Pinpoint the cell where the given text exists, returning its [x, y] midpoint coordinate. 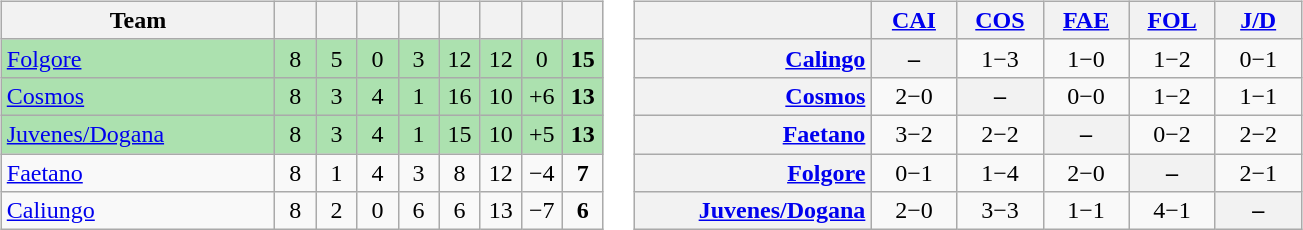
Calingo [753, 58]
5 [336, 58]
2−1 [1258, 173]
2 [336, 211]
+5 [542, 134]
7 [582, 173]
+6 [542, 96]
3−2 [914, 134]
3−3 [1000, 211]
COS [1000, 20]
0−2 [1172, 134]
FOL [1172, 20]
−4 [542, 173]
1−0 [1086, 58]
Team [138, 20]
−7 [542, 211]
CAI [914, 20]
1−4 [1000, 173]
FAE [1086, 20]
Caliungo [138, 211]
1−3 [1000, 58]
4−1 [1172, 211]
16 [460, 96]
J/D [1258, 20]
0−0 [1086, 96]
